Extract the (x, y) coordinate from the center of the cell holding the provided text.  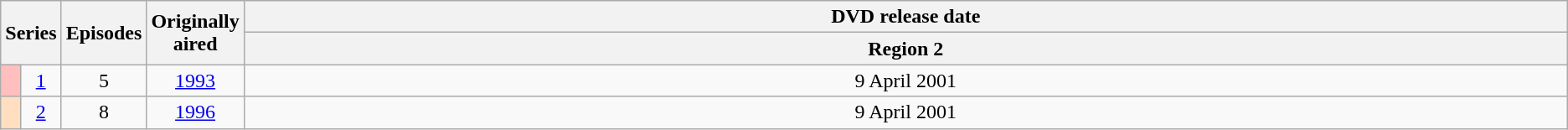
5 (104, 81)
1 (40, 81)
1996 (195, 112)
Region 2 (905, 49)
DVD release date (905, 17)
1993 (195, 81)
Originally aired (195, 33)
2 (40, 112)
8 (104, 112)
Episodes (104, 33)
Series (31, 33)
